Detect which cell encompasses the target text, then output its [X, Y] center coordinate. 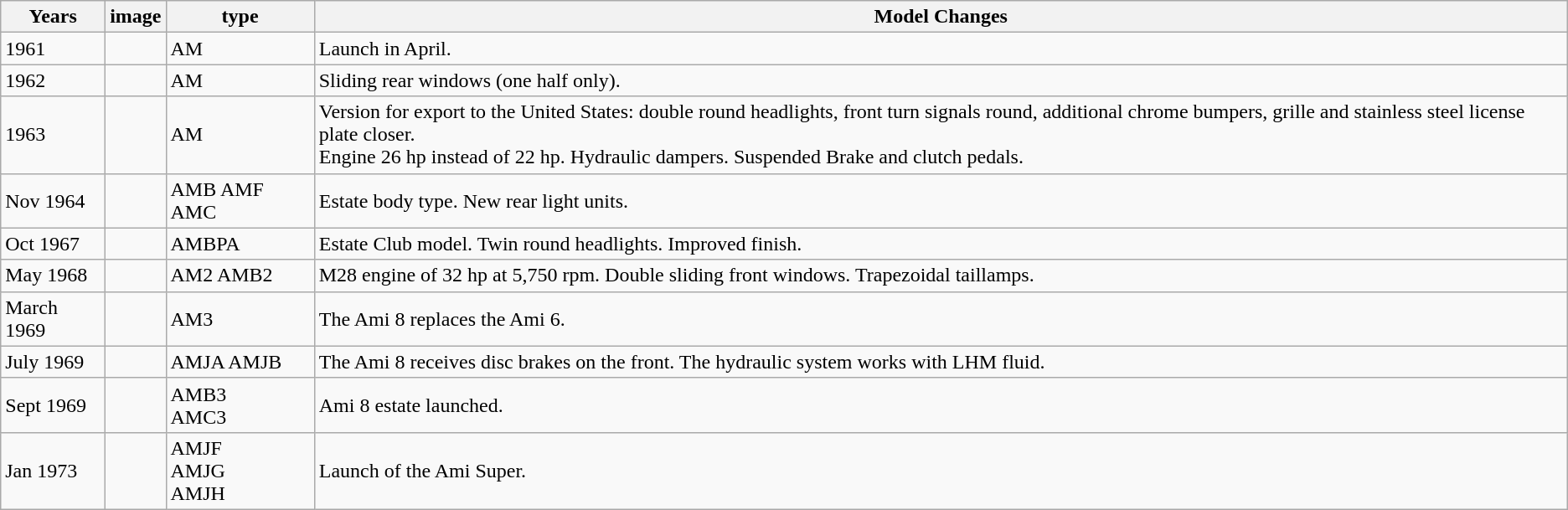
Oct 1967 [54, 244]
1963 [54, 135]
AM3 [240, 318]
Sliding rear windows (one half only). [941, 80]
Sept 1969 [54, 405]
Nov 1964 [54, 201]
1961 [54, 49]
Ami 8 estate launched. [941, 405]
July 1969 [54, 362]
AMJFAMJGAMJH [240, 471]
May 1968 [54, 276]
AMB3AMC3 [240, 405]
Years [54, 17]
AM2 AMB2 [240, 276]
Estate Club model. Twin round headlights. Improved finish. [941, 244]
Model Changes [941, 17]
Estate body type. New rear light units. [941, 201]
Jan 1973 [54, 471]
The Ami 8 receives disc brakes on the front. The hydraulic system works with LHM fluid. [941, 362]
The Ami 8 replaces the Ami 6. [941, 318]
AMJA AMJB [240, 362]
AMB AMF AMC [240, 201]
M28 engine of 32 hp at 5,750 rpm. Double sliding front windows. Trapezoidal taillamps. [941, 276]
image [136, 17]
type [240, 17]
March 1969 [54, 318]
Launch of the Ami Super. [941, 471]
AMBPA [240, 244]
1962 [54, 80]
Launch in April. [941, 49]
